Determine the (X, Y) coordinate at the center of the cell enclosing the given text.  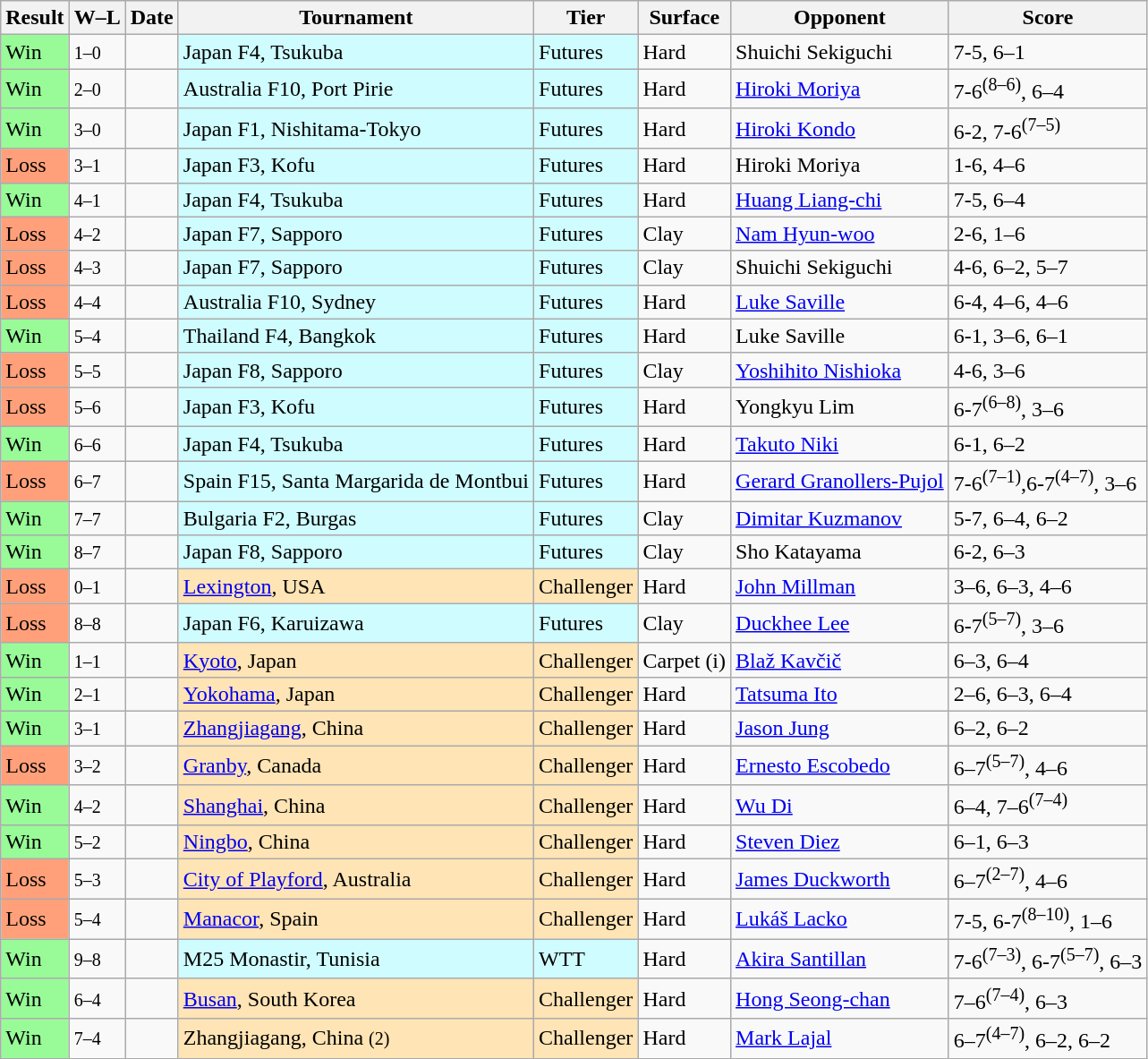
Lexington, USA (356, 586)
Japan F1, Nishitama-Tokyo (356, 129)
Yoshihito Nishioka (840, 370)
Takuto Niki (840, 444)
6–2, 6–2 (1048, 728)
5-7, 6–4, 6–2 (1048, 518)
7-5, 6–4 (1048, 200)
7-5, 6–1 (1048, 52)
2–0 (97, 90)
7-6(7–1),6-7(4–7), 3–6 (1048, 482)
4–1 (97, 200)
Duckhee Lee (840, 623)
Zhangjiagang, China (2) (356, 1038)
6-4, 4–6, 4–6 (1048, 302)
2–1 (97, 694)
2–6, 6–3, 6–4 (1048, 694)
Bulgaria F2, Burgas (356, 518)
4-6, 6–2, 5–7 (1048, 268)
Opponent (840, 18)
1-6, 4–6 (1048, 166)
7-6(7–3), 6-7(5–7), 6–3 (1048, 960)
6–7(4–7), 6–2, 6–2 (1048, 1038)
Hong Seong-chan (840, 999)
Zhangjiagang, China (356, 728)
Tier (586, 18)
Steven Diez (840, 842)
4-6, 3–6 (1048, 370)
Busan, South Korea (356, 999)
6-2, 6–3 (1048, 552)
6-7(5–7), 3–6 (1048, 623)
7–6(7–4), 6–3 (1048, 999)
Nam Hyun-woo (840, 234)
1–0 (97, 52)
4–3 (97, 268)
7–4 (97, 1038)
Mark Lajal (840, 1038)
W–L (97, 18)
John Millman (840, 586)
Hiroki Kondo (840, 129)
6-1, 6–2 (1048, 444)
7-6(8–6), 6–4 (1048, 90)
Ningbo, China (356, 842)
3–0 (97, 129)
Granby, Canada (356, 766)
6–1, 6–3 (1048, 842)
Ernesto Escobedo (840, 766)
Australia F10, Sydney (356, 302)
Japan F6, Karuizawa (356, 623)
6-2, 7-6(7–5) (1048, 129)
Manacor, Spain (356, 918)
Tatsuma Ito (840, 694)
James Duckworth (840, 879)
6-1, 3–6, 6–1 (1048, 336)
Australia F10, Port Pirie (356, 90)
6–4, 7–6(7–4) (1048, 806)
Thailand F4, Bangkok (356, 336)
Akira Santillan (840, 960)
Huang Liang-chi (840, 200)
2-6, 1–6 (1048, 234)
WTT (586, 960)
5–2 (97, 842)
Yongkyu Lim (840, 406)
0–1 (97, 586)
1–1 (97, 660)
M25 Monastir, Tunisia (356, 960)
6–7 (97, 482)
5–3 (97, 879)
6–6 (97, 444)
Wu Di (840, 806)
Carpet (i) (685, 660)
Spain F15, Santa Margarida de Montbui (356, 482)
Surface (685, 18)
Date (152, 18)
Dimitar Kuzmanov (840, 518)
3–6, 6–3, 4–6 (1048, 586)
Gerard Granollers-Pujol (840, 482)
Sho Katayama (840, 552)
Result (35, 18)
3–2 (97, 766)
6–7(2–7), 4–6 (1048, 879)
Kyoto, Japan (356, 660)
6–7(5–7), 4–6 (1048, 766)
7–7 (97, 518)
City of Playford, Australia (356, 879)
5–6 (97, 406)
9–8 (97, 960)
Shanghai, China (356, 806)
Blaž Kavčič (840, 660)
Lukáš Lacko (840, 918)
6–4 (97, 999)
6-7(6–8), 3–6 (1048, 406)
7-5, 6-7(8–10), 1–6 (1048, 918)
Tournament (356, 18)
8–8 (97, 623)
Score (1048, 18)
8–7 (97, 552)
6–3, 6–4 (1048, 660)
Jason Jung (840, 728)
4–4 (97, 302)
Yokohama, Japan (356, 694)
5–5 (97, 370)
